Return [X, Y] of the center of cell containing provided text 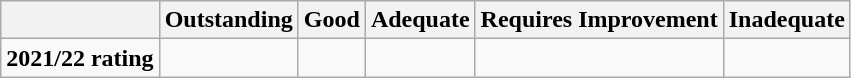
Outstanding [228, 20]
Requires Improvement [599, 20]
2021/22 rating [80, 58]
Inadequate [786, 20]
Good [332, 20]
Adequate [420, 20]
